Return (X, Y) of the center of cell containing provided text 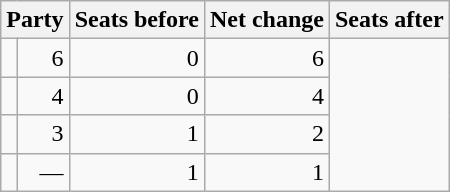
Seats after (389, 20)
— (43, 172)
Net change (266, 20)
Seats before (136, 20)
Party (35, 20)
3 (43, 134)
2 (266, 134)
